Determine the (x, y) coordinate at the center of the cell enclosing the given text.  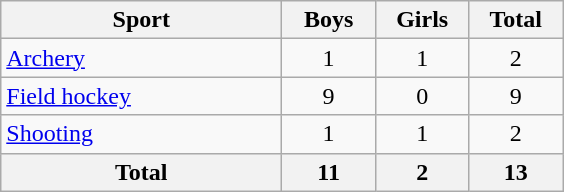
Shooting (142, 134)
Sport (142, 20)
11 (329, 172)
13 (516, 172)
Field hockey (142, 96)
0 (422, 96)
Girls (422, 20)
Boys (329, 20)
Archery (142, 58)
